Return the [x, y] coordinate for the center point of the cell that contains the specified text.  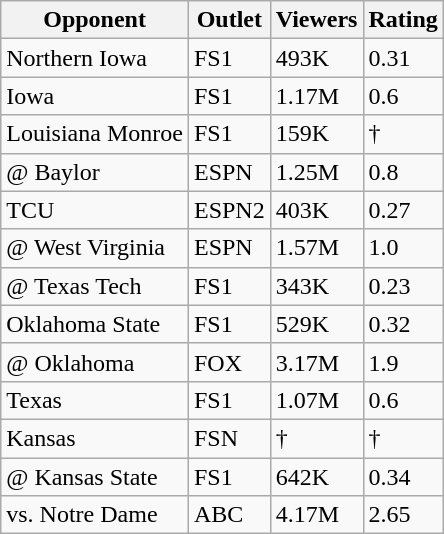
Northern Iowa [95, 58]
@ Texas Tech [95, 286]
1.9 [403, 362]
1.17M [316, 96]
343K [316, 286]
Louisiana Monroe [95, 134]
vs. Notre Dame [95, 515]
Oklahoma State [95, 324]
1.57M [316, 248]
Viewers [316, 20]
Iowa [95, 96]
@ Baylor [95, 172]
4.17M [316, 515]
0.32 [403, 324]
0.23 [403, 286]
0.31 [403, 58]
1.07M [316, 400]
159K [316, 134]
642K [316, 477]
ABC [229, 515]
TCU [95, 210]
1.0 [403, 248]
ESPN2 [229, 210]
3.17M [316, 362]
FOX [229, 362]
@ Oklahoma [95, 362]
403K [316, 210]
Texas [95, 400]
2.65 [403, 515]
0.34 [403, 477]
Rating [403, 20]
@ Kansas State [95, 477]
1.25M [316, 172]
0.8 [403, 172]
Outlet [229, 20]
FSN [229, 438]
493K [316, 58]
529K [316, 324]
Kansas [95, 438]
Opponent [95, 20]
@ West Virginia [95, 248]
0.27 [403, 210]
